Pinpoint the cell where the given text exists, returning its [x, y] midpoint coordinate. 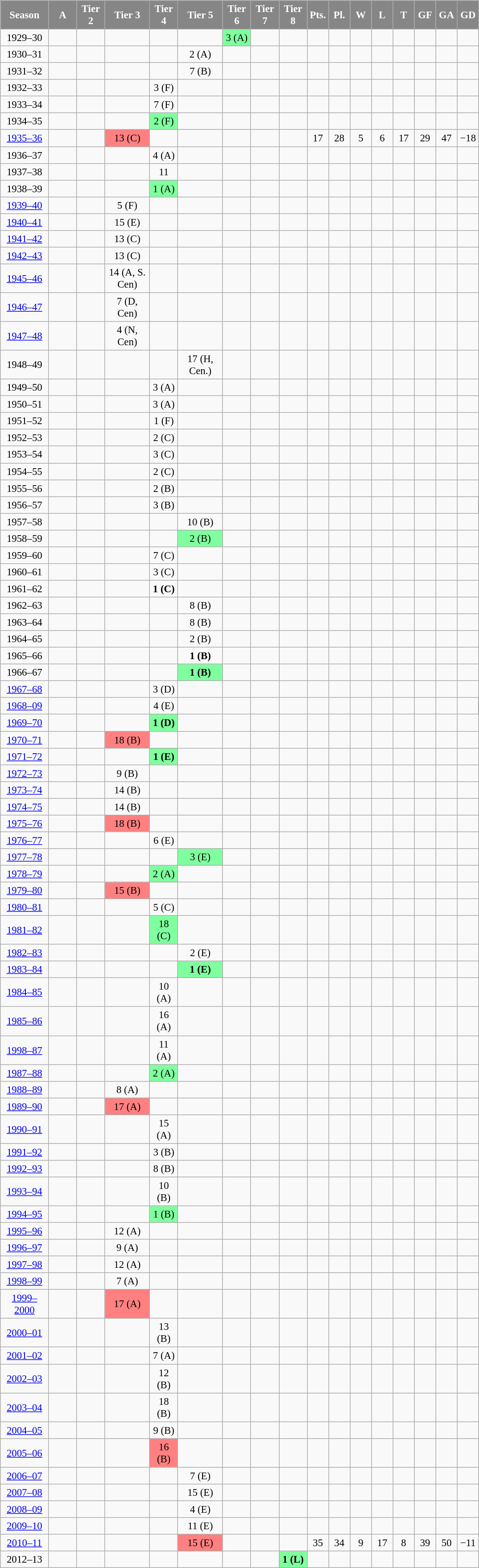
1942–43 [25, 256]
1969–70 [25, 723]
11 (E) [201, 1526]
2010–11 [25, 1543]
1964–65 [25, 639]
17 (H, Cen.) [201, 365]
16 (B) [164, 1453]
A [62, 15]
2009–10 [25, 1526]
6 (E) [164, 840]
18 (C) [164, 930]
1967–68 [25, 689]
1939–40 [25, 205]
1990–91 [25, 1129]
Season [25, 15]
1 (C) [164, 589]
7 (E) [201, 1476]
1982–83 [25, 953]
12 (B) [164, 1379]
1932–33 [25, 88]
1941–42 [25, 239]
1952–53 [25, 438]
1935–36 [25, 138]
2004–05 [25, 1430]
1966–67 [25, 673]
34 [339, 1543]
39 [425, 1543]
1956–57 [25, 505]
1998–99 [25, 1281]
GD [468, 15]
1948–49 [25, 365]
1933–34 [25, 105]
1995–96 [25, 1231]
1954–55 [25, 471]
Tier 7 [265, 15]
7 (D, Cen) [128, 307]
11 (A) [164, 1050]
16 (A) [164, 1021]
1977–78 [25, 857]
1983–84 [25, 970]
1961–62 [25, 589]
1931–32 [25, 71]
35 [318, 1543]
1951–52 [25, 421]
2005–06 [25, 1453]
1991–92 [25, 1152]
11 [164, 172]
14 (A, S. Cen) [128, 278]
6 [382, 138]
GF [425, 15]
2012–13 [25, 1560]
1973–74 [25, 790]
1945–46 [25, 278]
1975–76 [25, 824]
1968–09 [25, 706]
3 (D) [164, 689]
7 (B) [201, 71]
1998–87 [25, 1050]
1953–54 [25, 455]
GA [446, 15]
Tier 5 [201, 15]
1 (D) [164, 723]
15 (A) [164, 1129]
2001–02 [25, 1356]
2007–08 [25, 1493]
2 (E) [201, 953]
4 (N, Cen) [128, 336]
1988–89 [25, 1089]
1974–75 [25, 807]
10 (A) [164, 993]
47 [446, 138]
15 (B) [128, 891]
1965–66 [25, 656]
Tier 8 [293, 15]
4 (A) [164, 155]
3 (F) [164, 88]
1955–56 [25, 488]
1984–85 [25, 993]
1979–80 [25, 891]
1957–58 [25, 522]
2008–09 [25, 1509]
1994–95 [25, 1214]
28 [339, 138]
1 (F) [164, 421]
1985–86 [25, 1021]
−11 [468, 1543]
50 [446, 1543]
2002–03 [25, 1379]
1997–98 [25, 1265]
Tier 6 [236, 15]
Pts. [318, 15]
1949–50 [25, 388]
1962–63 [25, 606]
Pl. [339, 15]
5 [361, 138]
1963–64 [25, 623]
1929–30 [25, 38]
2006–07 [25, 1476]
1 (L) [293, 1560]
1946–47 [25, 307]
8 (A) [128, 1089]
1937–38 [25, 172]
Tier 4 [164, 15]
1970–71 [25, 740]
1959–60 [25, 555]
T [404, 15]
3 (E) [201, 857]
L [382, 15]
13 (B) [164, 1333]
1971–72 [25, 756]
1996–97 [25, 1248]
2 (F) [164, 122]
1987–88 [25, 1073]
9 [361, 1543]
5 (F) [128, 205]
1958–59 [25, 539]
1992–93 [25, 1169]
1938–39 [25, 189]
1989–90 [25, 1106]
1972–73 [25, 773]
1978–79 [25, 874]
8 [404, 1543]
−18 [468, 138]
9 (A) [128, 1248]
1980–81 [25, 908]
1930–31 [25, 54]
W [361, 15]
Tier 2 [91, 15]
1993–94 [25, 1192]
29 [425, 138]
1950–51 [25, 404]
1976–77 [25, 840]
1934–35 [25, 122]
1999–2000 [25, 1304]
7 (F) [164, 105]
7 (C) [164, 555]
1960–61 [25, 572]
1947–48 [25, 336]
1936–37 [25, 155]
1940–41 [25, 222]
1 (A) [164, 189]
2000–01 [25, 1333]
5 (C) [164, 908]
2003–04 [25, 1407]
Tier 3 [128, 15]
1981–82 [25, 930]
